Provide the [X, Y] coordinate of the cell's center where the given text is located.  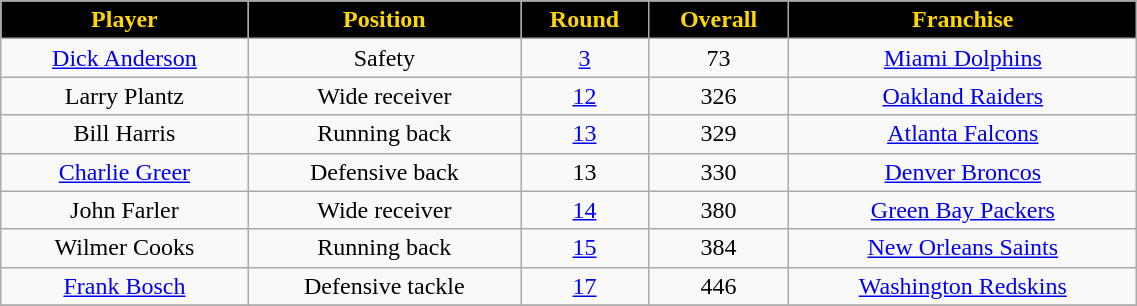
446 [718, 286]
384 [718, 248]
Wilmer Cooks [124, 248]
John Farler [124, 210]
3 [585, 58]
15 [585, 248]
330 [718, 172]
380 [718, 210]
Defensive tackle [384, 286]
Round [585, 20]
Atlanta Falcons [963, 134]
Bill Harris [124, 134]
Defensive back [384, 172]
Dick Anderson [124, 58]
Oakland Raiders [963, 96]
Safety [384, 58]
326 [718, 96]
New Orleans Saints [963, 248]
Player [124, 20]
12 [585, 96]
14 [585, 210]
Position [384, 20]
Franchise [963, 20]
Miami Dolphins [963, 58]
Overall [718, 20]
Charlie Greer [124, 172]
73 [718, 58]
Green Bay Packers [963, 210]
Larry Plantz [124, 96]
Denver Broncos [963, 172]
329 [718, 134]
17 [585, 286]
Washington Redskins [963, 286]
Frank Bosch [124, 286]
